For the text-containing cell, return its midpoint in (x, y) coordinate format. 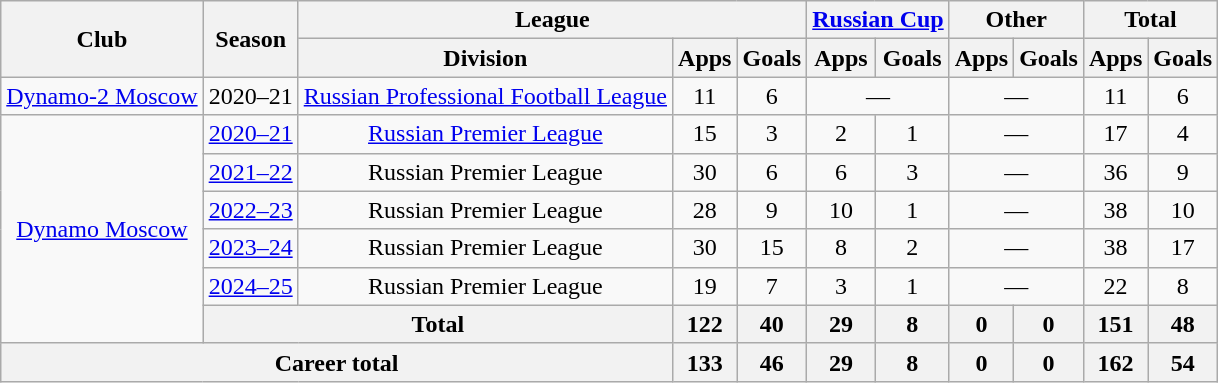
46 (772, 362)
19 (705, 286)
36 (1115, 172)
133 (705, 362)
2024–25 (250, 286)
Career total (337, 362)
40 (772, 324)
Russian Professional Football League (485, 96)
Russian Cup (878, 20)
Club (102, 39)
Season (250, 39)
28 (705, 210)
7 (772, 286)
2022–23 (250, 210)
Dynamo Moscow (102, 229)
Division (485, 58)
22 (1115, 286)
122 (705, 324)
151 (1115, 324)
League (552, 20)
Dynamo-2 Moscow (102, 96)
2023–24 (250, 248)
48 (1183, 324)
4 (1183, 134)
Other (1016, 20)
2021–22 (250, 172)
54 (1183, 362)
162 (1115, 362)
